Return the (X, Y) coordinate for the center point of the cell that contains the specified text.  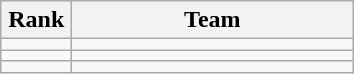
Rank (36, 20)
Team (212, 20)
